Determine the [x, y] coordinate at the center of the cell enclosing the given text.  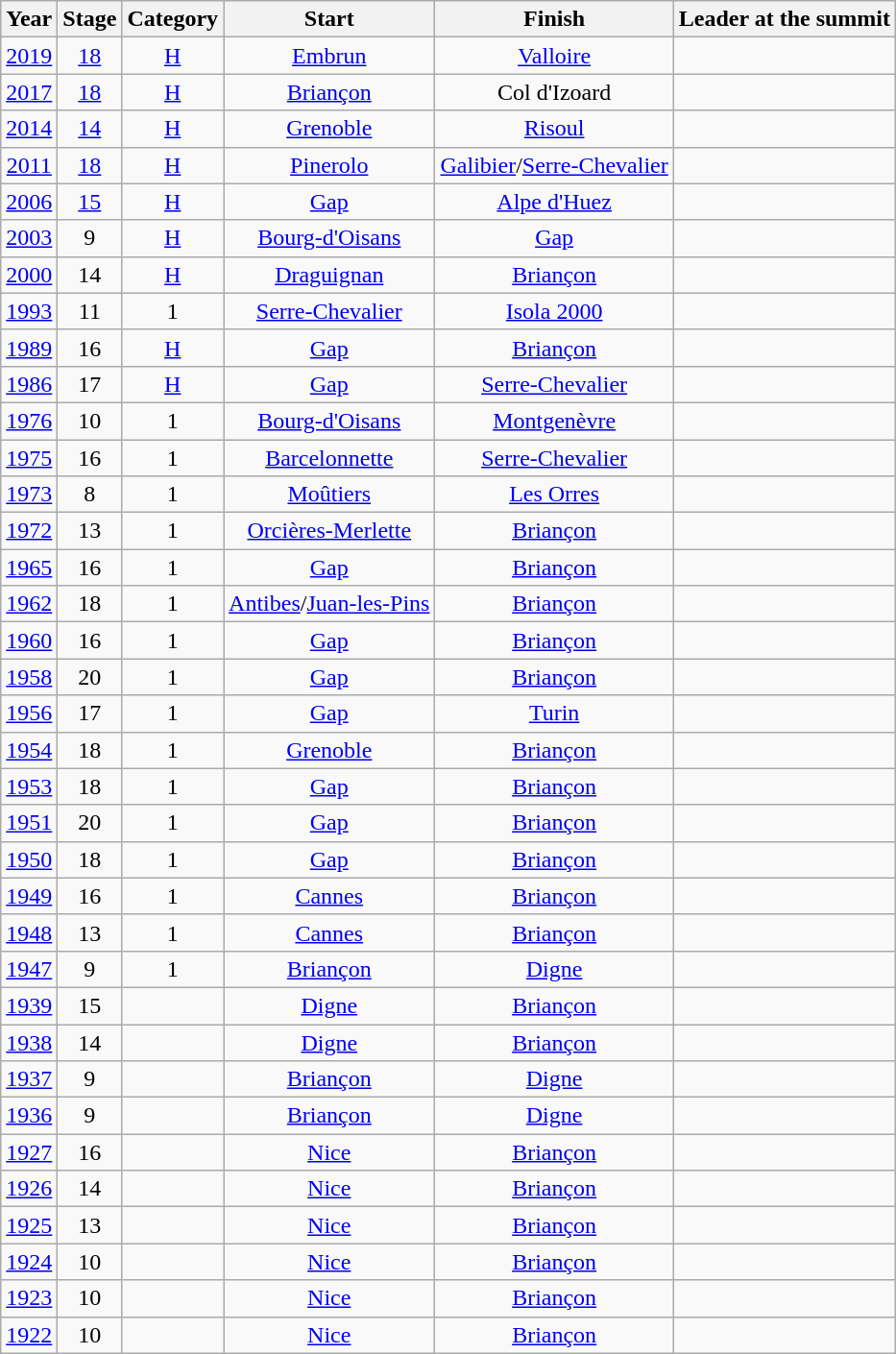
Leader at the summit [784, 19]
1956 [29, 713]
1949 [29, 896]
2006 [29, 202]
1960 [29, 641]
1954 [29, 750]
Embrun [329, 56]
Year [29, 19]
Alpe d'Huez [554, 202]
1926 [29, 1189]
1972 [29, 531]
Les Orres [554, 495]
Col d'Izoard [554, 92]
8 [90, 495]
1958 [29, 677]
1927 [29, 1152]
1965 [29, 568]
1924 [29, 1262]
11 [90, 311]
Montgenèvre [554, 421]
2000 [29, 275]
Galibier/Serre-Chevalier [554, 165]
Antibes/Juan-les-Pins [329, 604]
1976 [29, 421]
Start [329, 19]
1993 [29, 311]
Draguignan [329, 275]
Category [173, 19]
Stage [90, 19]
2017 [29, 92]
2019 [29, 56]
Isola 2000 [554, 311]
1962 [29, 604]
1922 [29, 1335]
Finish [554, 19]
1925 [29, 1225]
1937 [29, 1079]
Turin [554, 713]
1947 [29, 969]
1950 [29, 859]
Risoul [554, 129]
1923 [29, 1298]
Orcières-Merlette [329, 531]
Moûtiers [329, 495]
Barcelonnette [329, 458]
Pinerolo [329, 165]
1953 [29, 786]
1939 [29, 1005]
1975 [29, 458]
1989 [29, 348]
1973 [29, 495]
1951 [29, 823]
Valloire [554, 56]
1986 [29, 384]
1936 [29, 1116]
2003 [29, 238]
2011 [29, 165]
1938 [29, 1042]
2014 [29, 129]
1948 [29, 932]
